Determine the (X, Y) coordinate at the center of the cell enclosing the given text.  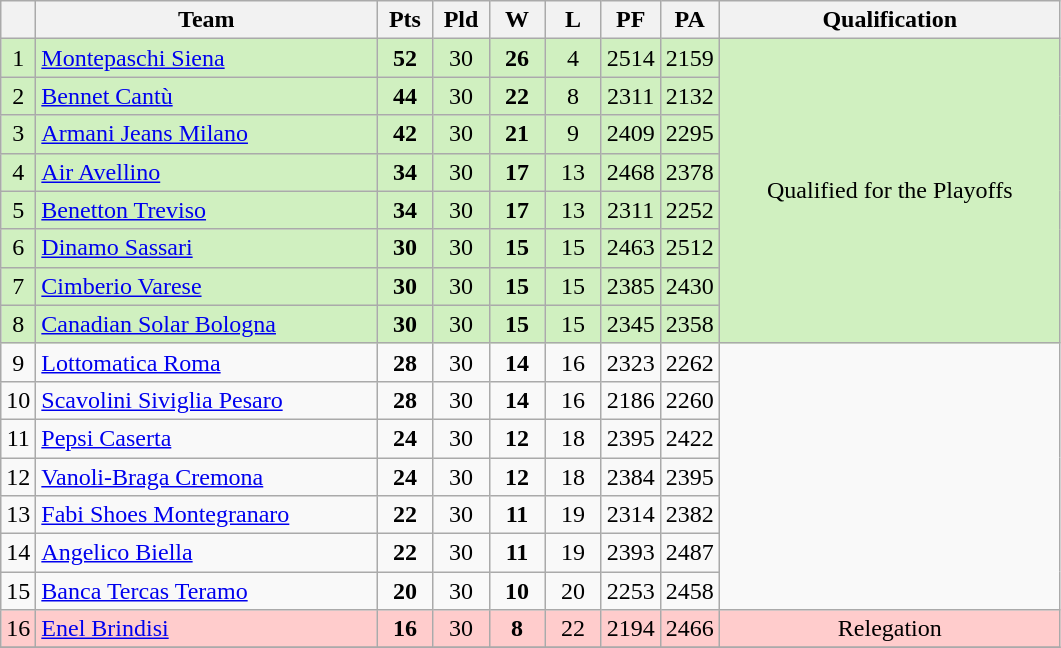
5 (18, 210)
2382 (690, 515)
Team (206, 20)
Qualification (890, 20)
2512 (690, 248)
Pld (461, 20)
Canadian Solar Bologna (206, 324)
2186 (630, 400)
2253 (630, 591)
Montepaschi Siena (206, 58)
2468 (630, 172)
Armani Jeans Milano (206, 134)
Relegation (890, 629)
2194 (630, 629)
Fabi Shoes Montegranaro (206, 515)
Banca Tercas Teramo (206, 591)
Benetton Treviso (206, 210)
21 (517, 134)
2358 (690, 324)
26 (517, 58)
Pepsi Caserta (206, 438)
PA (690, 20)
2384 (630, 477)
2252 (690, 210)
3 (18, 134)
44 (405, 96)
Scavolini Siviglia Pesaro (206, 400)
2409 (630, 134)
L (573, 20)
2132 (690, 96)
2466 (690, 629)
1 (18, 58)
2314 (630, 515)
PF (630, 20)
2487 (690, 553)
6 (18, 248)
Cimberio Varese (206, 286)
2323 (630, 362)
42 (405, 134)
2422 (690, 438)
2463 (630, 248)
2430 (690, 286)
Bennet Cantù (206, 96)
2260 (690, 400)
Angelico Biella (206, 553)
Pts (405, 20)
2262 (690, 362)
Dinamo Sassari (206, 248)
2159 (690, 58)
2385 (630, 286)
2378 (690, 172)
2295 (690, 134)
W (517, 20)
2345 (630, 324)
2514 (630, 58)
52 (405, 58)
2393 (630, 553)
2458 (690, 591)
Vanoli-Braga Cremona (206, 477)
7 (18, 286)
2 (18, 96)
Enel Brindisi (206, 629)
Lottomatica Roma (206, 362)
Qualified for the Playoffs (890, 191)
Air Avellino (206, 172)
